Capture the cell that displays the provided text and extract its [X, Y] central coordinate. 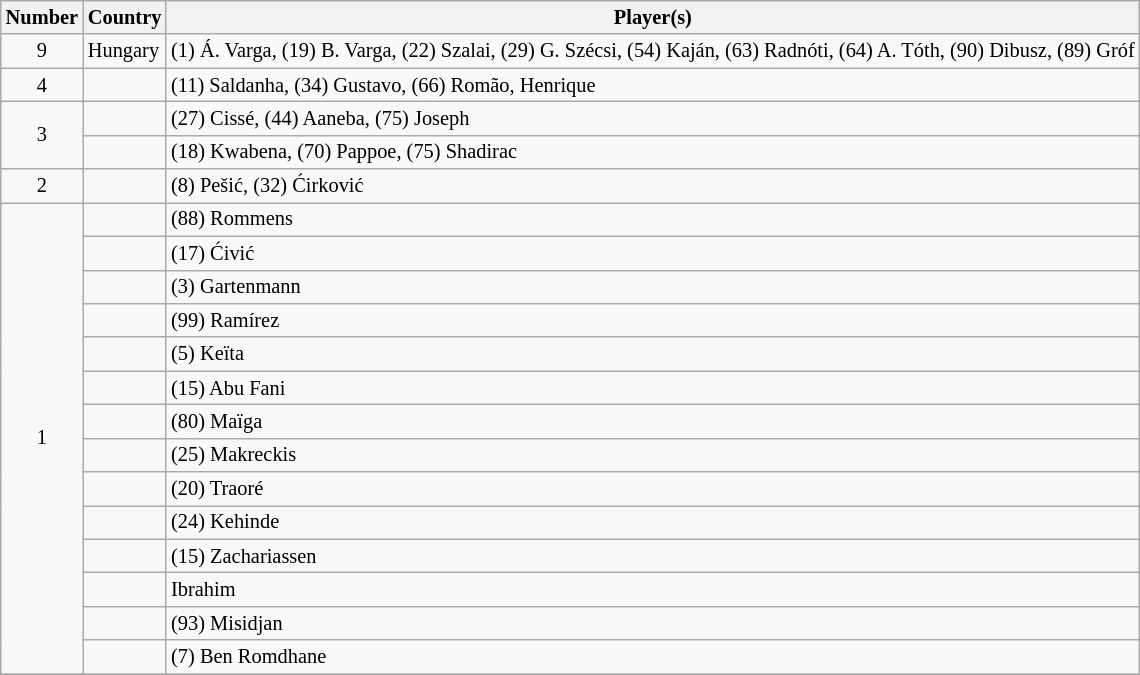
4 [42, 85]
(3) Gartenmann [652, 287]
(8) Pešić, (32) Ćirković [652, 186]
(5) Keïta [652, 354]
3 [42, 134]
1 [42, 438]
(7) Ben Romdhane [652, 657]
(80) Maïga [652, 421]
Ibrahim [652, 589]
(99) Ramírez [652, 320]
Hungary [124, 51]
(1) Á. Varga, (19) B. Varga, (22) Szalai, (29) G. Szécsi, (54) Kaján, (63) Radnóti, (64) A. Tóth, (90) Dibusz, (89) Gróf [652, 51]
(88) Rommens [652, 219]
(20) Traoré [652, 489]
(15) Zachariassen [652, 556]
(27) Cissé, (44) Aaneba, (75) Joseph [652, 118]
(15) Abu Fani [652, 388]
9 [42, 51]
2 [42, 186]
Country [124, 17]
(18) Kwabena, (70) Pappoe, (75) Shadirac [652, 152]
(11) Saldanha, (34) Gustavo, (66) Romão, Henrique [652, 85]
(24) Kehinde [652, 522]
(17) Ćivić [652, 253]
(25) Makreckis [652, 455]
Number [42, 17]
Player(s) [652, 17]
(93) Misidjan [652, 623]
